From the cell containing the given text, extract its center point as [x, y] coordinate. 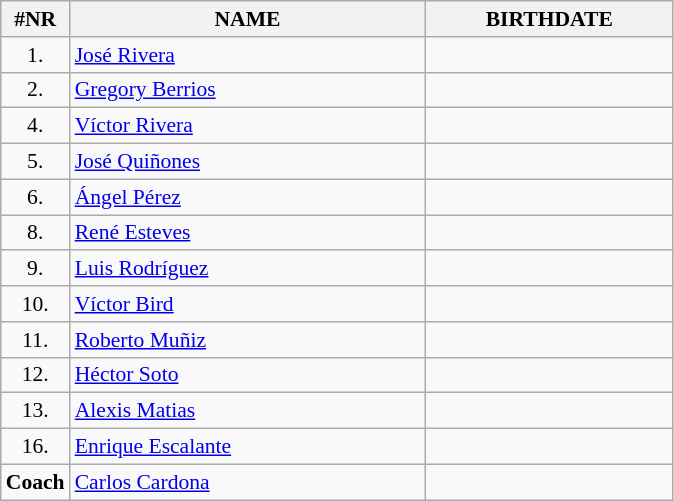
BIRTHDATE [549, 19]
Ángel Pérez [248, 197]
NAME [248, 19]
13. [36, 411]
Luis Rodríguez [248, 269]
1. [36, 55]
Alexis Matias [248, 411]
Gregory Berrios [248, 90]
6. [36, 197]
11. [36, 340]
René Esteves [248, 233]
Enrique Escalante [248, 447]
Carlos Cardona [248, 482]
2. [36, 90]
8. [36, 233]
16. [36, 447]
12. [36, 375]
Coach [36, 482]
#NR [36, 19]
9. [36, 269]
José Rivera [248, 55]
10. [36, 304]
Héctor Soto [248, 375]
Víctor Rivera [248, 126]
Víctor Bird [248, 304]
Roberto Muñiz [248, 340]
José Quiñones [248, 162]
4. [36, 126]
5. [36, 162]
